Locate the cell with the specified text and output its [X, Y] center coordinate. 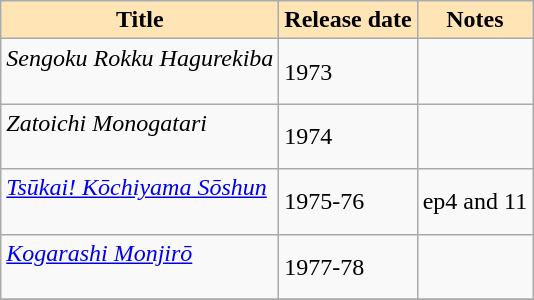
Tsūkai! Kōchiyama Sōshun [140, 202]
Zatoichi Monogatari [140, 136]
ep4 and 11 [474, 202]
Kogarashi Monjirō [140, 266]
Release date [348, 20]
1975-76 [348, 202]
1974 [348, 136]
Notes [474, 20]
Title [140, 20]
Sengoku Rokku Hagurekiba [140, 72]
1973 [348, 72]
1977-78 [348, 266]
